Scan for the cell matching the given text and deliver its (X, Y) coordinate at center. 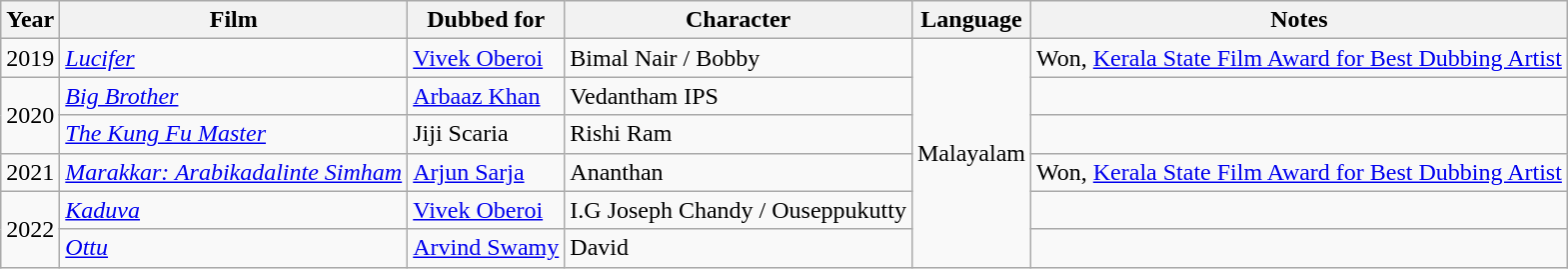
Arvind Swamy (486, 248)
Malayalam (971, 153)
2019 (30, 58)
Arbaaz Khan (486, 96)
Jiji Scaria (486, 134)
Bimal Nair / Bobby (739, 58)
Rishi Ram (739, 134)
Big Brother (234, 96)
David (739, 248)
Year (30, 20)
2020 (30, 115)
Marakkar: Arabikadalinte Simham (234, 172)
Lucifer (234, 58)
Ottu (234, 248)
Vedantham IPS (739, 96)
Arjun Sarja (486, 172)
2022 (30, 229)
Notes (1299, 20)
Kaduva (234, 210)
2021 (30, 172)
Dubbed for (486, 20)
Language (971, 20)
The Kung Fu Master (234, 134)
Ananthan (739, 172)
I.G Joseph Chandy / Ouseppukutty (739, 210)
Character (739, 20)
Film (234, 20)
